Search for the cell housing the specified text and yield its [x, y] center coordinate. 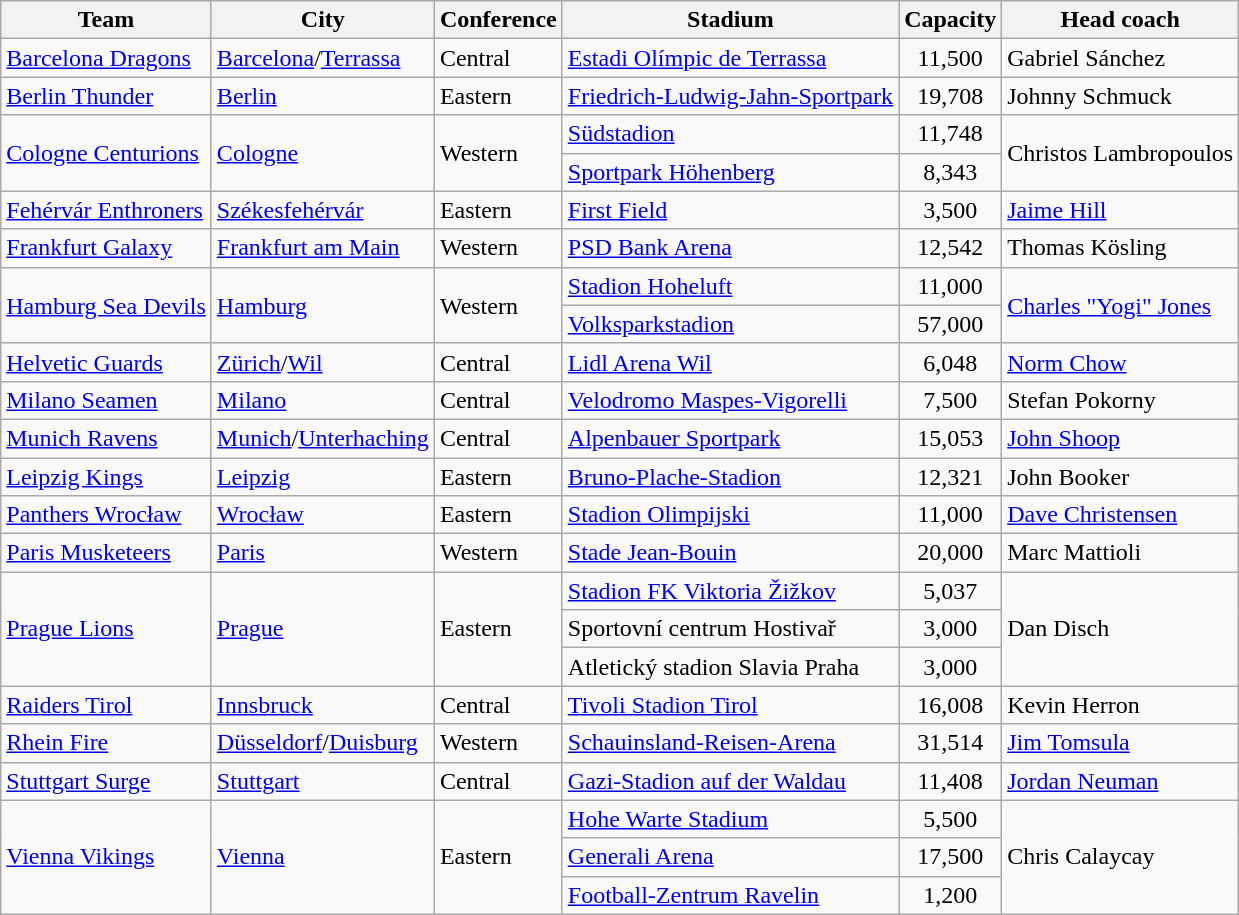
Volksparkstadion [730, 324]
Atletický stadion Slavia Praha [730, 667]
Munich Ravens [106, 438]
Sportovní centrum Hostivař [730, 629]
Leipzig [322, 477]
5,500 [950, 819]
Christos Lambropoulos [1120, 153]
Stuttgart Surge [106, 781]
Chris Calaycay [1120, 857]
Conference [498, 20]
Stefan Pokorny [1120, 400]
Hamburg Sea Devils [106, 305]
5,037 [950, 591]
12,542 [950, 248]
Gabriel Sánchez [1120, 58]
Berlin Thunder [106, 96]
Head coach [1120, 20]
31,514 [950, 743]
Paris [322, 553]
Rhein Fire [106, 743]
Panthers Wrocław [106, 515]
City [322, 20]
Hamburg [322, 305]
Marc Mattioli [1120, 553]
Zürich/Wil [322, 362]
Vienna Vikings [106, 857]
Stadion Olimpijski [730, 515]
Jordan Neuman [1120, 781]
Stadium [730, 20]
Milano [322, 400]
15,053 [950, 438]
Düsseldorf/Duisburg [322, 743]
Tivoli Stadion Tirol [730, 705]
Frankfurt Galaxy [106, 248]
20,000 [950, 553]
Vienna [322, 857]
Charles "Yogi" Jones [1120, 305]
Stuttgart [322, 781]
Kevin Herron [1120, 705]
PSD Bank Arena [730, 248]
Norm Chow [1120, 362]
Football-Zentrum Ravelin [730, 895]
Stadion Hoheluft [730, 286]
57,000 [950, 324]
Cologne Centurions [106, 153]
Alpenbauer Sportpark [730, 438]
Raiders Tirol [106, 705]
Stade Jean-Bouin [730, 553]
Helvetic Guards [106, 362]
Munich/Unterhaching [322, 438]
Dave Christensen [1120, 515]
11,748 [950, 134]
Generali Arena [730, 857]
Wrocław [322, 515]
Barcelona/Terrassa [322, 58]
6,048 [950, 362]
Team [106, 20]
11,408 [950, 781]
19,708 [950, 96]
Gazi-Stadion auf der Waldau [730, 781]
Barcelona Dragons [106, 58]
Cologne [322, 153]
Estadi Olímpic de Terrassa [730, 58]
16,008 [950, 705]
11,500 [950, 58]
1,200 [950, 895]
8,343 [950, 172]
Sportpark Höhenberg [730, 172]
Thomas Kösling [1120, 248]
Friedrich-Ludwig-Jahn-Sportpark [730, 96]
Jim Tomsula [1120, 743]
Berlin [322, 96]
Capacity [950, 20]
7,500 [950, 400]
Székesfehérvár [322, 210]
Johnny Schmuck [1120, 96]
John Booker [1120, 477]
Frankfurt am Main [322, 248]
Lidl Arena Wil [730, 362]
Innsbruck [322, 705]
John Shoop [1120, 438]
Velodromo Maspes-Vigorelli [730, 400]
Stadion FK Viktoria Žižkov [730, 591]
Prague Lions [106, 629]
Paris Musketeers [106, 553]
Dan Disch [1120, 629]
Hohe Warte Stadium [730, 819]
Fehérvár Enthroners [106, 210]
Südstadion [730, 134]
17,500 [950, 857]
Prague [322, 629]
12,321 [950, 477]
Bruno-Plache-Stadion [730, 477]
3,500 [950, 210]
Schauinsland-Reisen-Arena [730, 743]
First Field [730, 210]
Milano Seamen [106, 400]
Jaime Hill [1120, 210]
Leipzig Kings [106, 477]
